Search for the cell housing the specified text and yield its [X, Y] center coordinate. 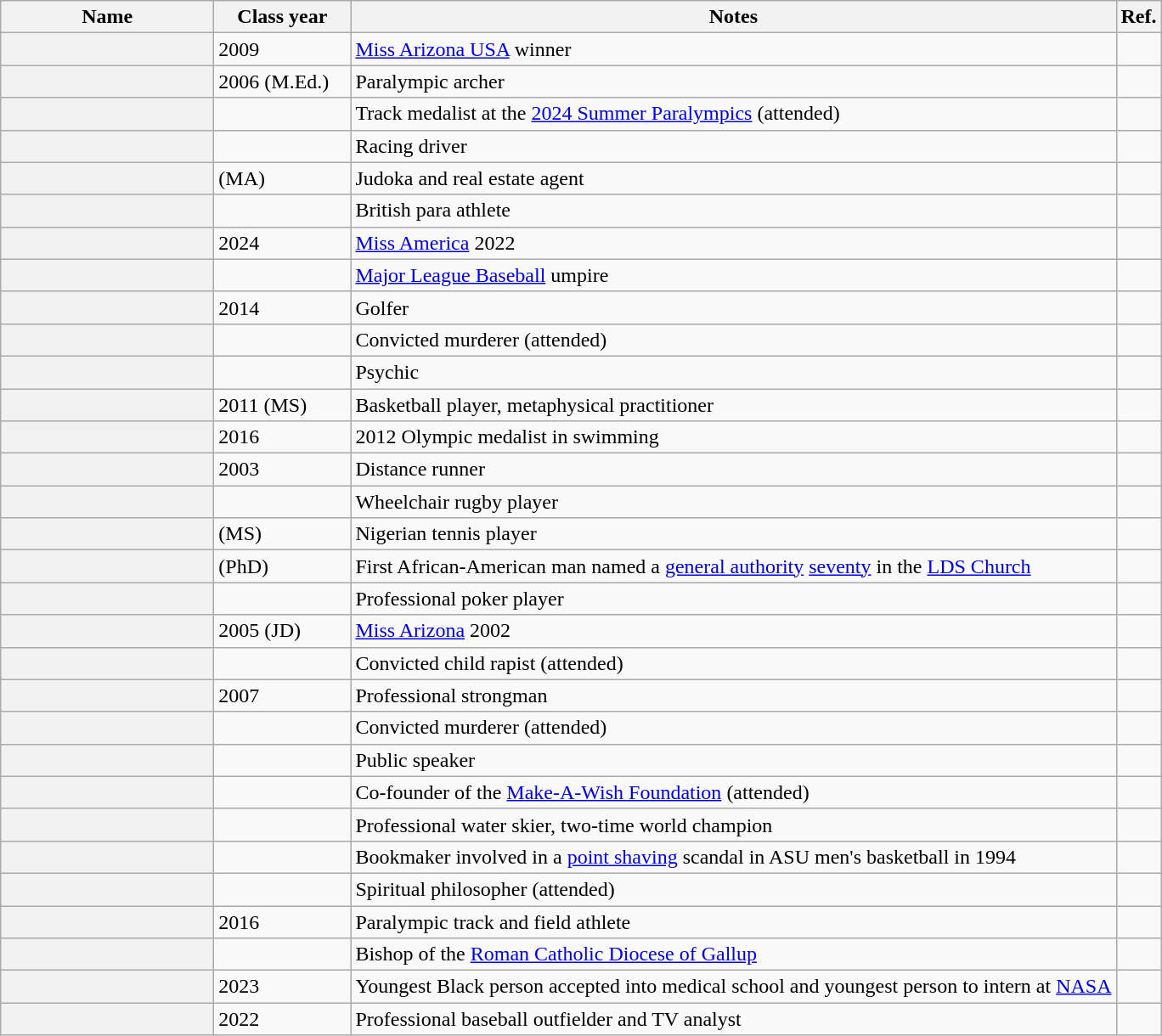
2007 [282, 695]
Professional strongman [734, 695]
Miss Arizona USA winner [734, 49]
Paralympic archer [734, 82]
Racing driver [734, 146]
Public speaker [734, 760]
Judoka and real estate agent [734, 178]
(MS) [282, 534]
Notes [734, 17]
2009 [282, 49]
Professional water skier, two-time world champion [734, 825]
Co-founder of the Make-A-Wish Foundation (attended) [734, 792]
Youngest Black person accepted into medical school and youngest person to intern at NASA [734, 987]
Convicted child rapist (attended) [734, 663]
Paralympic track and field athlete [734, 921]
(PhD) [282, 566]
Nigerian tennis player [734, 534]
Track medalist at the 2024 Summer Paralympics (attended) [734, 114]
Major League Baseball umpire [734, 275]
First African-American man named a general authority seventy in the LDS Church [734, 566]
Miss America 2022 [734, 243]
Bookmaker involved in a point shaving scandal in ASU men's basketball in 1994 [734, 857]
Spiritual philosopher (attended) [734, 889]
Professional baseball outfielder and TV analyst [734, 1019]
(MA) [282, 178]
2023 [282, 987]
Bishop of the Roman Catholic Diocese of Gallup [734, 954]
Name [107, 17]
Golfer [734, 307]
Ref. [1138, 17]
Miss Arizona 2002 [734, 631]
2003 [282, 470]
2006 (M.Ed.) [282, 82]
British para athlete [734, 211]
2005 (JD) [282, 631]
Professional poker player [734, 599]
Psychic [734, 372]
Distance runner [734, 470]
Wheelchair rugby player [734, 502]
2011 (MS) [282, 405]
2012 Olympic medalist in swimming [734, 437]
2024 [282, 243]
2014 [282, 307]
2022 [282, 1019]
Class year [282, 17]
Basketball player, metaphysical practitioner [734, 405]
